Determine the [X, Y] coordinate at the center of the cell enclosing the given text.  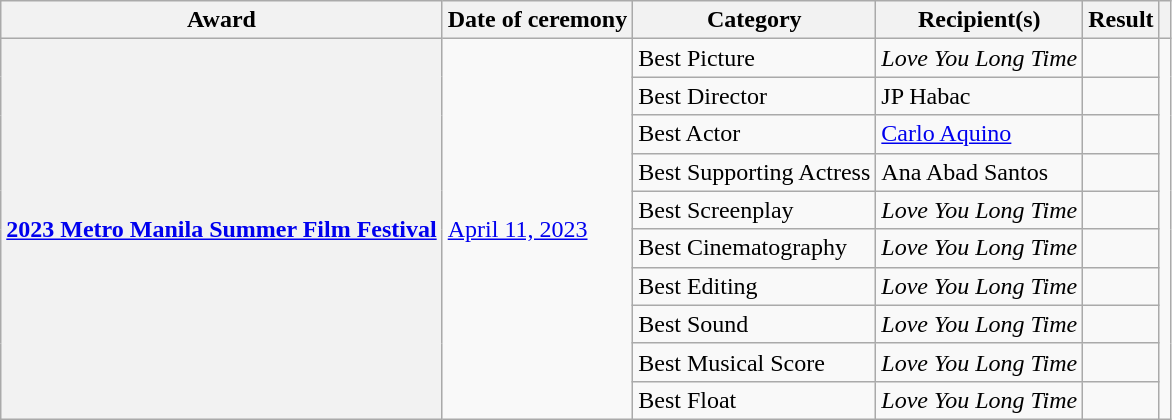
Best Musical Score [754, 362]
Best Sound [754, 324]
Best Picture [754, 58]
April 11, 2023 [538, 230]
Best Director [754, 96]
Best Actor [754, 134]
Recipient(s) [980, 20]
Best Float [754, 400]
Category [754, 20]
Carlo Aquino [980, 134]
Best Cinematography [754, 248]
Best Editing [754, 286]
Best Supporting Actress [754, 172]
JP Habac [980, 96]
Date of ceremony [538, 20]
Award [222, 20]
2023 Metro Manila Summer Film Festival [222, 230]
Result [1121, 20]
Ana Abad Santos [980, 172]
Best Screenplay [754, 210]
